Detect which cell encompasses the target text, then output its (x, y) center coordinate. 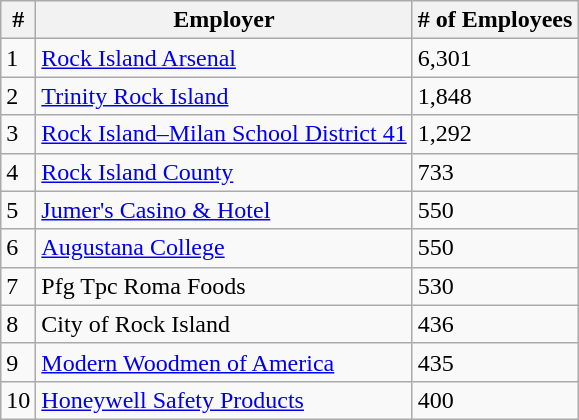
Rock Island Arsenal (224, 58)
7 (18, 286)
Rock Island County (224, 172)
Trinity Rock Island (224, 96)
Jumer's Casino & Hotel (224, 210)
1,848 (495, 96)
3 (18, 134)
530 (495, 286)
10 (18, 400)
9 (18, 362)
733 (495, 172)
435 (495, 362)
2 (18, 96)
City of Rock Island (224, 324)
6 (18, 248)
Employer (224, 20)
5 (18, 210)
# of Employees (495, 20)
1 (18, 58)
Pfg Tpc Roma Foods (224, 286)
6,301 (495, 58)
Honeywell Safety Products (224, 400)
Augustana College (224, 248)
8 (18, 324)
# (18, 20)
1,292 (495, 134)
400 (495, 400)
436 (495, 324)
Modern Woodmen of America (224, 362)
4 (18, 172)
Rock Island–Milan School District 41 (224, 134)
